Identify which cell holds the provided text, then report its [X, Y] central coordinate. 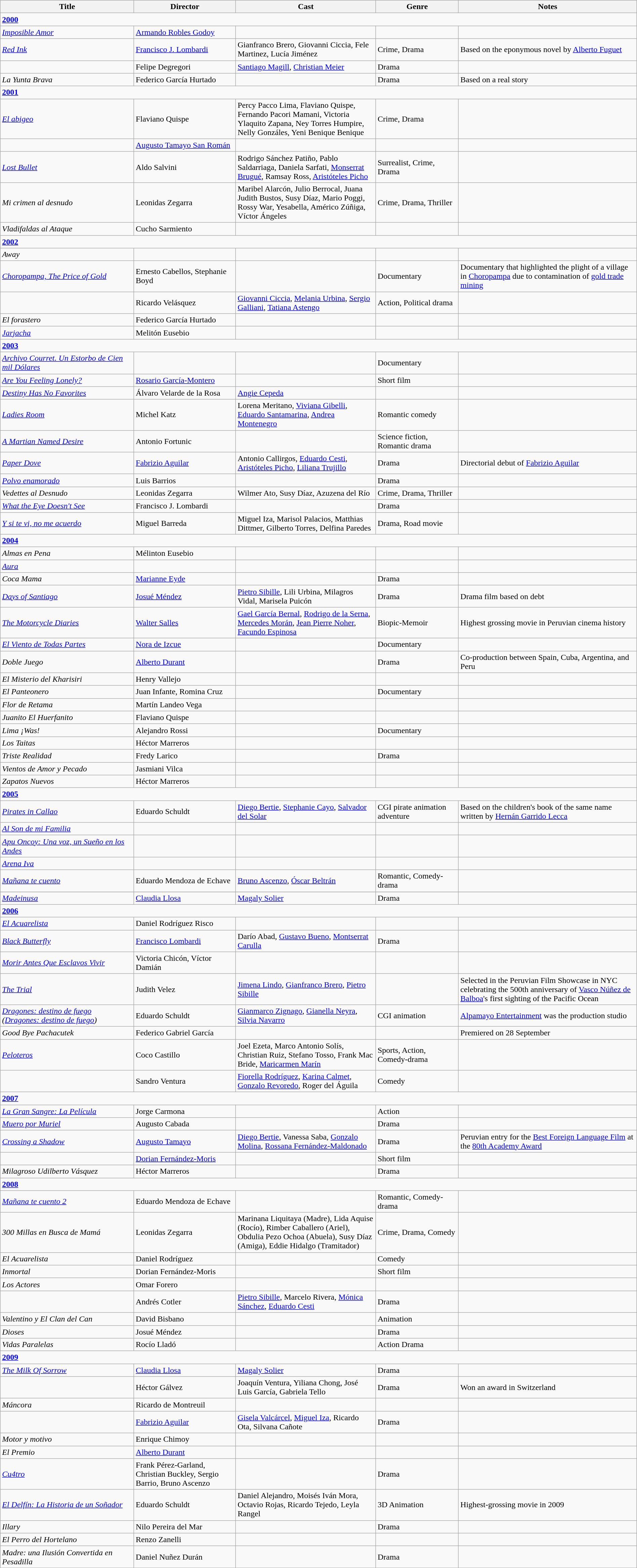
Angie Cepeda [306, 393]
What the Eye Doesn't See [67, 506]
Action Drama [417, 1345]
Federico Gabriel García [185, 1033]
2002 [318, 241]
Choropampa, The Price of Gold [67, 276]
Pirates in Callao [67, 811]
Judith Velez [185, 989]
Ladies Room [67, 415]
Percy Pacco Lima, Flaviano Quispe, Fernando Pacori Mamani, Victoria Ylaquito Zapana, Ney Torres Humpire, Nelly Gonzáles, Yeni Benique Benique [306, 119]
Maribel Alarcón, Julio Berrocal, Juana Judith Bustos, Susy Díaz, Mario Poggi, Rossy War, Yesabella, Américo Zúñiga, Víctor Ángeles [306, 202]
Máncora [67, 1405]
Diego Bertie, Vanessa Saba, Gonzalo Molina, Rossana Fernández-Maldonado [306, 1141]
Antonio Callirgos, Eduardo Cesti, Aristóteles Picho, Liliana Trujillo [306, 463]
2005 [318, 794]
Marianne Eyde [185, 579]
Gisela Valcárcel, Miguel Iza, Ricardo Ota, Silvana Cañote [306, 1422]
Drama film based on debt [548, 596]
2001 [318, 92]
Michel Katz [185, 415]
Red Ink [67, 50]
Polvo enamorado [67, 480]
Romantic comedy [417, 415]
Antonio Fortunic [185, 441]
Doble Juego [67, 662]
2000 [318, 19]
Francisco Lombardi [185, 941]
La Yunta Brava [67, 80]
Imposible Amor [67, 32]
Muero por Muriel [67, 1124]
Héctor Gálvez [185, 1388]
Cu4tro [67, 1474]
El Misterio del Kharisiri [67, 679]
Giovanni Ciccia, Melania Urbina, Sergio Galliani, Tatiana Astengo [306, 303]
Marinana Liquitaya (Madre), Lida Aquise (Rocío), Rimber Caballero (Ariel), Obdulia Pezo Ochoa (Abuela), Susy Díaz (Amiga), Eddie Hidalgo (Tramitador) [306, 1233]
Jasmiani Vilca [185, 769]
Armando Robles Godoy [185, 32]
Illary [67, 1527]
Alpamayo Entertainment was the production studio [548, 1016]
Martín Landeo Vega [185, 705]
Are You Feeling Lonely? [67, 380]
Sandro Ventura [185, 1081]
Based on the children's book of the same name written by Hernán Garrido Lecca [548, 811]
2009 [318, 1357]
Ernesto Cabellos, Stephanie Boyd [185, 276]
Omar Forero [185, 1284]
Rodrigo Sánchez Patiño, Pablo Saldarriaga, Daniela Sarfati, Monserrat Brugué, Ramsay Ross, Aristóteles Picho [306, 167]
Mi crimen al desnudo [67, 202]
Triste Realidad [67, 756]
Augusto Cabada [185, 1124]
3D Animation [417, 1505]
Valentino y El Clan del Can [67, 1319]
Days of Santiago [67, 596]
Vidas Paralelas [67, 1345]
Felipe Degregori [185, 67]
Nilo Pereira del Mar [185, 1527]
Santiago Magill, Christian Meier [306, 67]
La Gran Sangre: La Película [67, 1111]
Inmortal [67, 1271]
Madeinusa [67, 898]
Crime, Drama, Comedy [417, 1233]
Jarjacha [67, 333]
Wilmer Ato, Susy Díaz, Azuzena del Río [306, 493]
2008 [318, 1184]
Álvaro Velarde de la Rosa [185, 393]
Vladifaldas al Ataque [67, 229]
Pietro Sibille, Marcelo Rivera, Mónica Sánchez, Eduardo Cesti [306, 1302]
The Milk Of Sorrow [67, 1370]
Black Butterfly [67, 941]
Selected in the Peruvian Film Showcase in NYC celebrating the 500th anniversary of Vasco Núñez de Balboa's first sighting of the Pacific Ocean [548, 989]
Daniel Alejandro, Moisés Iván Mora, Octavio Rojas, Ricardo Tejedo, Leyla Rangel [306, 1505]
Zapatos Nuevos [67, 781]
El Delfín: La Historia de un Soñador [67, 1505]
Dioses [67, 1332]
Apu Oncoy: Una voz, un Sueño en los Andes [67, 846]
Mañana te cuento 2 [67, 1202]
Diego Bertie, Stephanie Cayo, Salvador del Solar [306, 811]
Peruvian entry for the Best Foreign Language Film at the 80th Academy Award [548, 1141]
Lorena Meritano, Viviana Gibelli, Eduardo Santamarina, Andrea Montenegro [306, 415]
Frank Pérez-Garland, Christian Buckley, Sergio Barrio, Bruno Ascenzo [185, 1474]
Paper Dove [67, 463]
Director [185, 7]
Cucho Sarmiento [185, 229]
El Perro del Hortelano [67, 1539]
Morir Antes Que Esclavos Vivir [67, 962]
Action [417, 1111]
Mañana te cuento [67, 881]
Coca Mama [67, 579]
Sports, Action, Comedy-drama [417, 1055]
Luis Barrios [185, 480]
Joel Ezeta, Marco Antonio Solís, Christian Ruiz, Stefano Tosso, Frank Mac Bride, Maricarmen Marín [306, 1055]
El Viento de Todas Partes [67, 644]
Ricardo de Montreuil [185, 1405]
Daniel Rodríguez [185, 1259]
El Panteonero [67, 692]
El abigeo [67, 119]
Destiny Has No Favorites [67, 393]
Milagroso Udilberto Vásquez [67, 1171]
Los Actores [67, 1284]
Motor y motivo [67, 1439]
Highest grossing movie in Peruvian cinema history [548, 623]
Madre: una Ilusión Convertida en Pesadilla [67, 1557]
Andrés Cotler [185, 1302]
Bruno Ascenzo, Óscar Beltrán [306, 881]
Lima ¡Was! [67, 730]
Archivo Courret. Un Estorbo de Cien mil Dólares [67, 363]
2007 [318, 1099]
Fredy Larico [185, 756]
Juanito El Huerfanito [67, 717]
David Bisbano [185, 1319]
Won an award in Switzerland [548, 1388]
Aura [67, 566]
Crossing a Shadow [67, 1141]
Augusto Tamayo [185, 1141]
Joaquín Ventura, Yiliana Chong, José Luis García, Gabriela Tello [306, 1388]
Peloteros [67, 1055]
Genre [417, 7]
Gianfranco Brero, Giovanni Ciccia, Fele Martinez, Lucía Jiménez [306, 50]
El forastero [67, 320]
CGI animation [417, 1016]
Los Taitas [67, 743]
El Premio [67, 1452]
Mélinton Eusebio [185, 553]
2003 [318, 346]
Miguel Iza, Marisol Palacios, Matthias Dittmer, Gilberto Torres, Delfina Paredes [306, 523]
CGI pirate animation adventure [417, 811]
Vedettes al Desnudo [67, 493]
Gianmarco Zignago, Gianella Neyra, Silvia Navarro [306, 1016]
The Motorcycle Diaries [67, 623]
Ricardo Velásquez [185, 303]
Notes [548, 7]
2004 [318, 541]
Surrealist, Crime, Drama [417, 167]
Jimena Lindo, Gianfranco Brero, Pietro Sibille [306, 989]
Miguel Barreda [185, 523]
Dragones: destino de fuego(Dragones: destino de fuego) [67, 1016]
Away [67, 255]
Highest-grossing movie in 2009 [548, 1505]
Renzo Zanelli [185, 1539]
Vientos de Amor y Pecado [67, 769]
Based on a real story [548, 80]
Aldo Salvini [185, 167]
Juan Infante, Romina Cruz [185, 692]
Fiorella Rodríguez, Karina Calmet, Gonzalo Revoredo, Roger del Águila [306, 1081]
Enrique Chimoy [185, 1439]
Daniel Rodríguez Risco [185, 924]
Y si te vi, no me acuerdo [67, 523]
300 Millas en Busca de Mamá [67, 1233]
Arena Iva [67, 863]
Melitón Eusebio [185, 333]
Science fiction, Romantic drama [417, 441]
Almas en Pena [67, 553]
Drama, Road movie [417, 523]
Augusto Tamayo San Román [185, 145]
Cast [306, 7]
Biopic-Memoir [417, 623]
The Trial [67, 989]
Premiered on 28 September [548, 1033]
Jorge Carmona [185, 1111]
Pietro Sibille, Lili Urbina, Milagros Vidal, Marisela Puicón [306, 596]
Henry Vallejo [185, 679]
Animation [417, 1319]
Title [67, 7]
Rosario García-Montero [185, 380]
Based on the eponymous novel by Alberto Fuguet [548, 50]
Good Bye Pachacutek [67, 1033]
Co-production between Spain, Cuba, Argentina, and Peru [548, 662]
Walter Salles [185, 623]
Flor de Retama [67, 705]
Nora de Izcue [185, 644]
Rocío Lladó [185, 1345]
A Martian Named Desire [67, 441]
Lost Bullet [67, 167]
Gael García Bernal, Rodrigo de la Serna, Mercedes Morán, Jean Pierre Noher, Facundo Espinosa [306, 623]
Alejandro Rossi [185, 730]
Action, Political drama [417, 303]
2006 [318, 911]
Darío Abad, Gustavo Bueno, Montserrat Carulla [306, 941]
Directorial debut of Fabrizio Aguilar [548, 463]
Al Son de mi Familia [67, 829]
Coco Castillo [185, 1055]
Victoria Chicón, Víctor Damián [185, 962]
Documentary that highlighted the plight of a village in Choropampa due to contamination of gold trade mining [548, 276]
Daniel Nuñez Durán [185, 1557]
